Detect which cell encompasses the target text, then output its (X, Y) center coordinate. 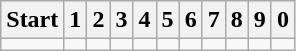
6 (190, 20)
3 (122, 20)
0 (282, 20)
8 (236, 20)
Start (32, 20)
7 (214, 20)
5 (168, 20)
1 (76, 20)
4 (144, 20)
9 (260, 20)
2 (98, 20)
